Extract the (x, y) coordinate from the center of the cell holding the provided text.  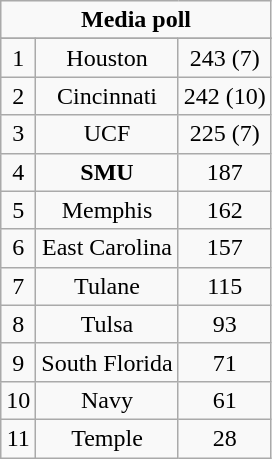
8 (18, 324)
6 (18, 248)
9 (18, 362)
225 (7) (224, 134)
162 (224, 210)
Navy (107, 400)
157 (224, 248)
2 (18, 96)
5 (18, 210)
4 (18, 172)
187 (224, 172)
93 (224, 324)
Tulsa (107, 324)
11 (18, 438)
115 (224, 286)
243 (7) (224, 58)
3 (18, 134)
South Florida (107, 362)
East Carolina (107, 248)
28 (224, 438)
Media poll (136, 20)
71 (224, 362)
7 (18, 286)
Memphis (107, 210)
Tulane (107, 286)
UCF (107, 134)
242 (10) (224, 96)
Cincinnati (107, 96)
Temple (107, 438)
SMU (107, 172)
1 (18, 58)
61 (224, 400)
10 (18, 400)
Houston (107, 58)
